From the cell containing the given text, extract its center point as [x, y] coordinate. 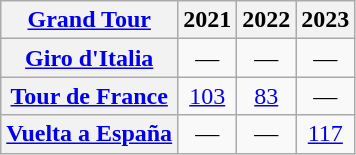
Giro d'Italia [90, 58]
Grand Tour [90, 20]
117 [326, 134]
103 [208, 96]
2021 [208, 20]
Vuelta a España [90, 134]
2022 [266, 20]
Tour de France [90, 96]
83 [266, 96]
2023 [326, 20]
